Provide the (X, Y) coordinate of the cell's center where the given text is located.  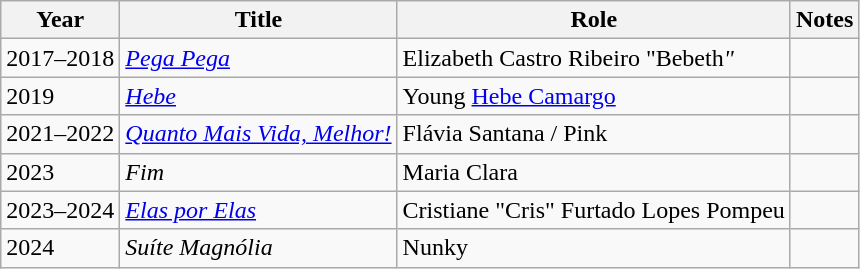
Quanto Mais Vida, Melhor! (258, 134)
Pega Pega (258, 58)
Title (258, 20)
Young Hebe Camargo (594, 96)
Elizabeth Castro Ribeiro "Bebeth" (594, 58)
Fim (258, 172)
2017–2018 (60, 58)
2021–2022 (60, 134)
Role (594, 20)
Cristiane "Cris" Furtado Lopes Pompeu (594, 210)
Notes (824, 20)
Flávia Santana / Pink (594, 134)
Hebe (258, 96)
Suíte Magnólia (258, 248)
2023 (60, 172)
2023–2024 (60, 210)
Year (60, 20)
Maria Clara (594, 172)
2019 (60, 96)
Elas por Elas (258, 210)
2024 (60, 248)
Nunky (594, 248)
